Identify which cell holds the provided text, then report its (X, Y) central coordinate. 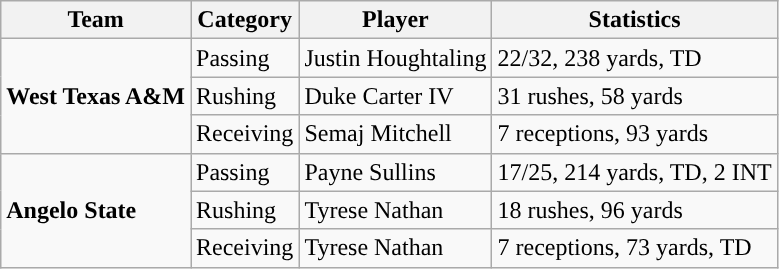
West Texas A&M (96, 96)
31 rushes, 58 yards (634, 96)
18 rushes, 96 yards (634, 210)
Semaj Mitchell (396, 134)
Category (244, 20)
17/25, 214 yards, TD, 2 INT (634, 172)
Justin Houghtaling (396, 58)
7 receptions, 73 yards, TD (634, 248)
Angelo State (96, 210)
22/32, 238 yards, TD (634, 58)
Team (96, 20)
Duke Carter IV (396, 96)
7 receptions, 93 yards (634, 134)
Payne Sullins (396, 172)
Statistics (634, 20)
Player (396, 20)
